For the text-containing cell, return its midpoint in (X, Y) coordinate format. 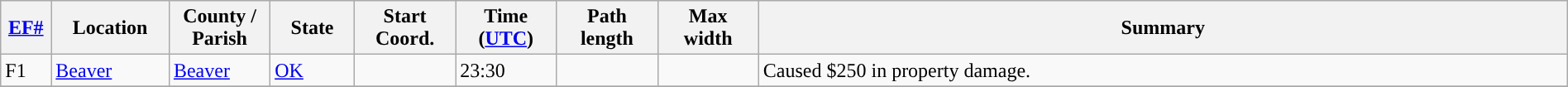
Summary (1163, 28)
OK (313, 70)
Caused $250 in property damage. (1163, 70)
Path length (607, 28)
Max width (708, 28)
23:30 (506, 70)
State (313, 28)
EF# (26, 28)
Location (111, 28)
Start Coord. (404, 28)
F1 (26, 70)
County / Parish (219, 28)
Time (UTC) (506, 28)
